Return [x, y] of the center of cell containing provided text 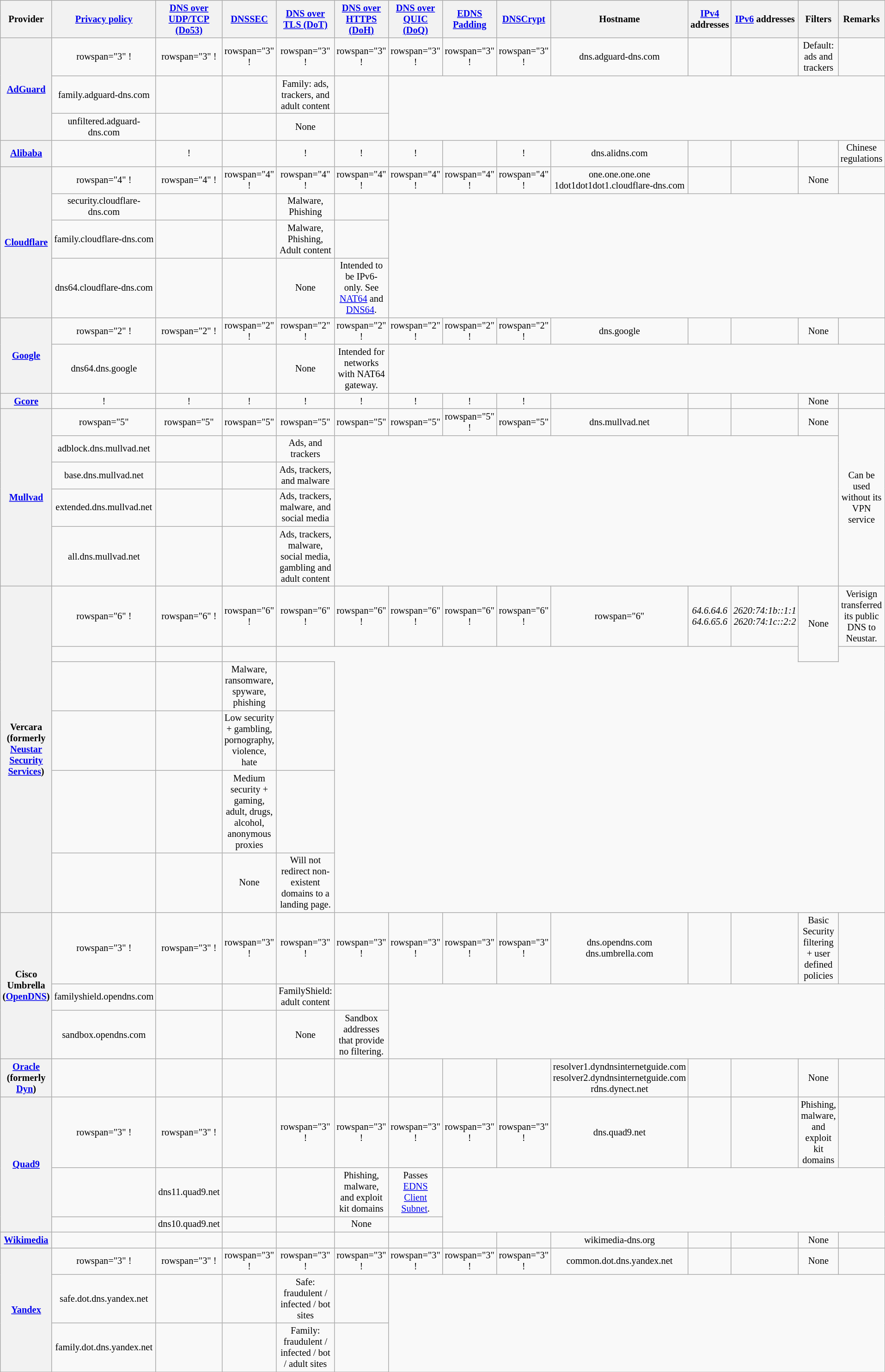
base.dns.mullvad.net [104, 476]
dns11.quad9.net [189, 1192]
dns.google [619, 331]
2620:74:1b::1:12620:74:1c::2:2 [765, 616]
family.adguard-dns.com [104, 95]
Privacy policy [104, 19]
Oracle (formerly Dyn) [26, 1078]
Intended to be IPv6-only. See NAT64 and DNS64. [361, 288]
IPv4 addresses [710, 19]
FamilyShield: adult content [305, 997]
Filters [818, 19]
Ads, trackers, and malware [305, 476]
Low security + gambling, pornography, violence, hate [250, 740]
one.one.one.one1dot1dot1dot1.cloudflare-dns.com [619, 180]
Family: ads, trackers, and adult content [305, 95]
IPv6 addresses [765, 19]
Ads, and trackers [305, 449]
Passes EDNS Client Subnet. [416, 1192]
Google [26, 355]
dns.adguard-dns.com [619, 57]
safe.dot.dns.yandex.net [104, 1299]
Provider [26, 19]
Default: ads and trackers [818, 57]
AdGuard [26, 89]
Malware, Phishing [305, 207]
Medium security + gaming, adult, drugs, alcohol, anonymous proxies [250, 811]
Hostname [619, 19]
dns64.dns.google [104, 369]
Will not redirect non-existent domains to a landing page. [305, 883]
Remarks [861, 19]
Malware, Phishing,Adult content [305, 239]
wikimedia-dns.org [619, 1240]
Basic Security filtering + user defined policies [818, 948]
Cisco Umbrella (OpenDNS) [26, 985]
DNSSEC [250, 19]
dns.mullvad.net [619, 422]
dns64.cloudflare-dns.com [104, 288]
Malware, ransomware, spyware, phishing [250, 686]
family.dot.dns.yandex.net [104, 1348]
adblock.dns.mullvad.net [104, 449]
resolver1.dyndnsinternetguide.comresolver2.dyndnsinternetguide.comrdns.dynect.net [619, 1078]
DNS over TLS (DoT) [305, 19]
dns.opendns.comdns.umbrella.com [619, 948]
security.cloudflare-dns.com [104, 207]
common.dot.dns.yandex.net [619, 1261]
Ads, trackers, malware, and social media [305, 507]
sandbox.opendns.com [104, 1035]
family.cloudflare-dns.com [104, 239]
dns10.quad9.net [189, 1224]
Wikimedia [26, 1240]
rowspan="5" ! [470, 422]
DNSCrypt [524, 19]
DNS over UDP/TCP (Do53) [189, 19]
familyshield.opendns.com [104, 997]
Safe: fraudulent / infected / bot sites [305, 1299]
unfiltered.adguard-dns.com [104, 127]
EDNS Padding [470, 19]
DNS over HTTPS (DoH) [361, 19]
Intended for networks with NAT64 gateway. [361, 369]
extended.dns.mullvad.net [104, 507]
64.6.64.664.6.65.6 [710, 616]
Can be used without its VPN service [861, 497]
all.dns.mullvad.net [104, 556]
Quad9 [26, 1165]
Ads, trackers, malware, social media, gambling and adult content [305, 556]
Mullvad [26, 497]
Sandbox addresses that provide no filtering. [361, 1035]
Yandex [26, 1310]
Chinese regulations [861, 153]
rowspan="6" [619, 616]
DNS over QUIC (DoQ) [416, 19]
Family: fraudulent / infected / bot / adult sites [305, 1348]
Vercara (formerly Neustar Security Services) [26, 749]
dns.alidns.com [619, 153]
Cloudflare [26, 242]
Verisign transferred its public DNS to Neustar. [861, 616]
Alibaba [26, 153]
Gcore [26, 401]
dns.quad9.net [619, 1132]
